Scan for the cell matching the given text and deliver its (X, Y) coordinate at center. 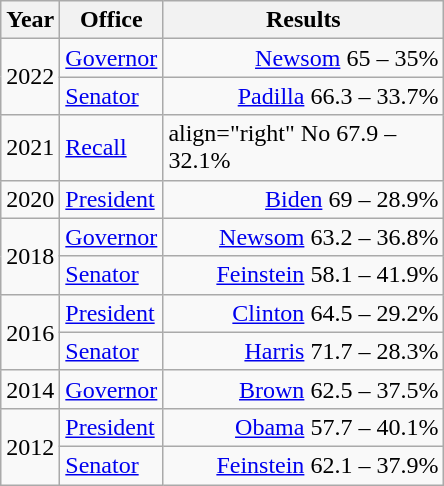
2012 (30, 446)
Brown 62.5 – 37.5% (304, 389)
Office (112, 20)
2016 (30, 332)
Results (304, 20)
Newsom 63.2 – 36.8% (304, 237)
Feinstein 58.1 – 41.9% (304, 275)
Harris 71.7 – 28.3% (304, 351)
Newsom 65 – 35% (304, 58)
Recall (112, 148)
2020 (30, 199)
2018 (30, 256)
2021 (30, 148)
Year (30, 20)
align="right" No 67.9 – 32.1% (304, 148)
Biden 69 – 28.9% (304, 199)
2014 (30, 389)
Padilla 66.3 – 33.7% (304, 96)
Feinstein 62.1 – 37.9% (304, 465)
Clinton 64.5 – 29.2% (304, 313)
2022 (30, 77)
Obama 57.7 – 40.1% (304, 427)
